Search for the cell housing the specified text and yield its (x, y) center coordinate. 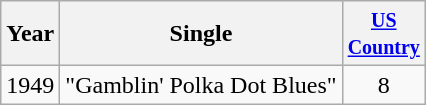
1949 (30, 85)
"Gamblin' Polka Dot Blues" (201, 85)
US Country (384, 34)
Year (30, 34)
8 (384, 85)
Single (201, 34)
